Determine the (X, Y) coordinate at the center of the cell enclosing the given text.  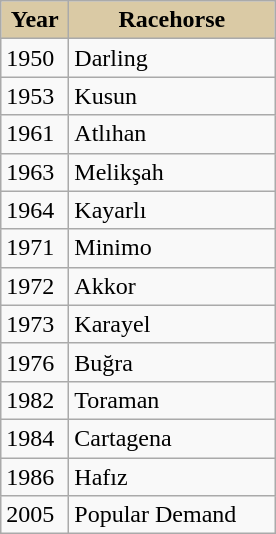
Racehorse (172, 20)
1972 (35, 286)
1963 (35, 172)
2005 (35, 515)
Darling (172, 58)
Hafız (172, 477)
Kayarlı (172, 210)
Toraman (172, 400)
1961 (35, 134)
1953 (35, 96)
Cartagena (172, 438)
Buğra (172, 362)
Karayel (172, 324)
1986 (35, 477)
1950 (35, 58)
1964 (35, 210)
Melikşah (172, 172)
Atlıhan (172, 134)
1973 (35, 324)
1982 (35, 400)
Kusun (172, 96)
Year (35, 20)
Minimo (172, 248)
1971 (35, 248)
1976 (35, 362)
Akkor (172, 286)
Popular Demand (172, 515)
1984 (35, 438)
